Determine the (x, y) coordinate at the center of the cell enclosing the given text.  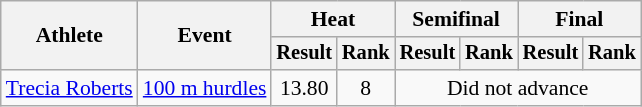
Semifinal (456, 19)
Final (580, 19)
Athlete (70, 36)
Did not advance (518, 88)
Trecia Roberts (70, 88)
Heat (332, 19)
13.80 (304, 88)
100 m hurdles (205, 88)
Event (205, 36)
8 (366, 88)
